Return [X, Y] of the center of cell containing provided text 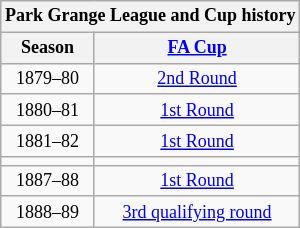
3rd qualifying round [197, 212]
FA Cup [197, 48]
1887–88 [48, 180]
1888–89 [48, 212]
Season [48, 48]
1880–81 [48, 110]
Park Grange League and Cup history [150, 16]
1879–80 [48, 78]
1881–82 [48, 140]
2nd Round [197, 78]
